Extract the (x, y) coordinate from the center of the cell holding the provided text.  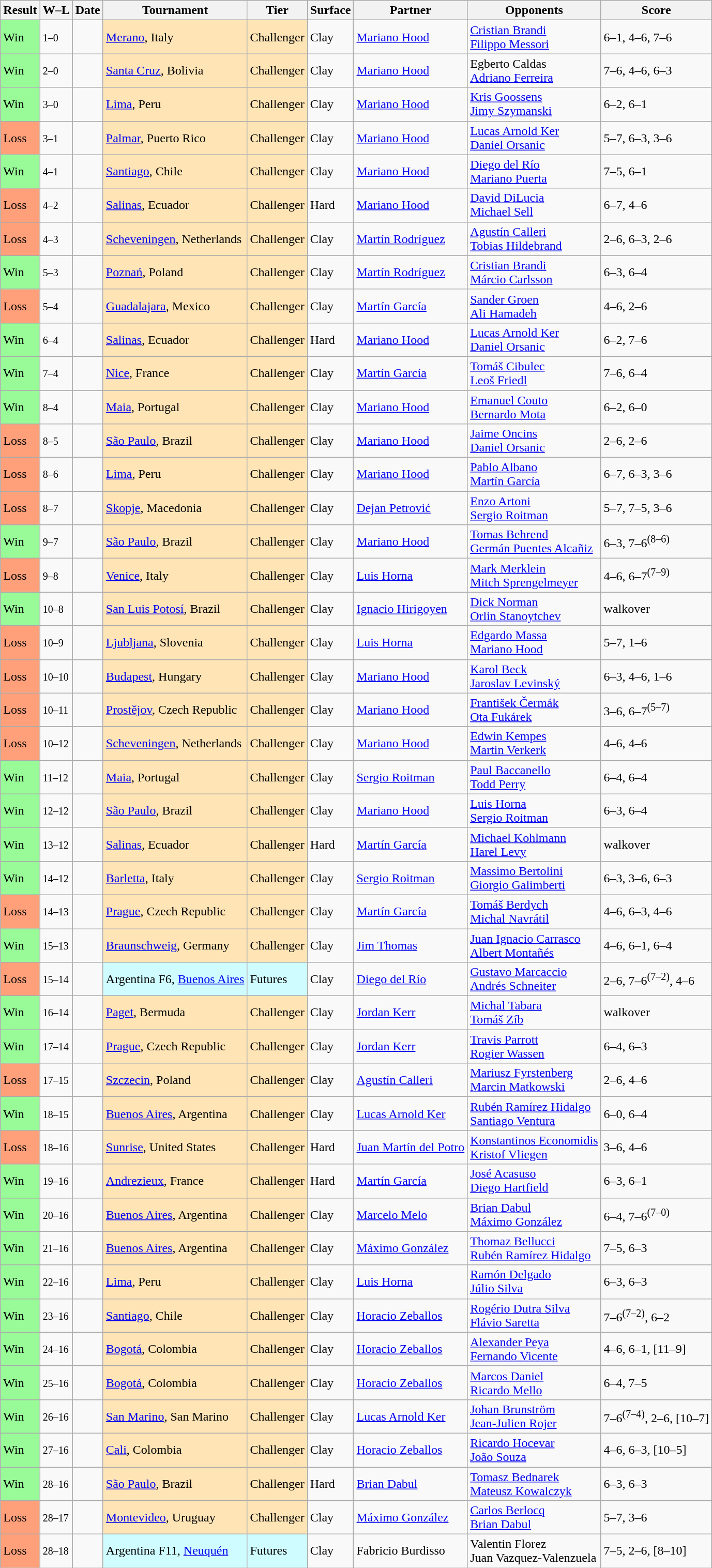
7–5, 2–6, [8–10] (656, 1551)
Luis Horna Sergio Roitman (534, 811)
2–0 (56, 70)
Jim Thomas (411, 945)
23–16 (56, 1316)
6–4 (56, 339)
Kris Goossens Jimy Szymanski (534, 104)
3–1 (56, 138)
Poznań, Poland (175, 272)
24–16 (56, 1349)
7–6(7–4), 2–6, [10–7] (656, 1416)
Szczecin, Poland (175, 1080)
Prostějov, Czech Republic (175, 710)
2–6, 4–6 (656, 1080)
Merano, Italy (175, 37)
5–7, 3–6 (656, 1517)
Marcos Daniel Ricardo Mello (534, 1383)
5–7, 1–6 (656, 642)
Michael Kohlmann Harel Levy (534, 844)
3–6, 4–6 (656, 1147)
Juan Martín del Potro (411, 1147)
Guadalajara, Mexico (175, 306)
4–6, 6–3, 4–6 (656, 911)
Juan Ignacio Carrasco Albert Montañés (534, 945)
6–2, 6–0 (656, 406)
Cristian Brandi Márcio Carlsson (534, 272)
6–7, 6–3, 3–6 (656, 475)
Tomasz Bednarek Mateusz Kowalczyk (534, 1483)
4–6, 6–1, [11–9] (656, 1349)
Ignacio Hirigoyen (411, 609)
2–6, 2–6 (656, 441)
4–6, 4–6 (656, 744)
José Acasuso Diego Hartfield (534, 1181)
Emanuel Couto Bernardo Mota (534, 406)
6–2, 7–6 (656, 339)
Rogério Dutra Silva Flávio Saretta (534, 1316)
6–4, 7–6(7–0) (656, 1214)
Paget, Bermuda (175, 1013)
20–16 (56, 1214)
7–5, 6–3 (656, 1248)
Edgardo Massa Mariano Hood (534, 642)
15–13 (56, 945)
10–10 (56, 676)
10–12 (56, 744)
Nice, France (175, 373)
28–17 (56, 1517)
Venice, Italy (175, 575)
Budapest, Hungary (175, 676)
8–5 (56, 441)
2–6, 6–3, 2–6 (656, 239)
17–15 (56, 1080)
7–6, 6–4 (656, 373)
8–6 (56, 475)
Argentina F11, Neuquén (175, 1551)
Edwin Kempes Martin Verkerk (534, 744)
Johan Brunström Jean-Julien Rojer (534, 1416)
6–3, 3–6, 6–3 (656, 878)
6–4, 6–3 (656, 1047)
12–12 (56, 811)
Mariusz Fyrstenberg Marcin Matkowski (534, 1080)
1–0 (56, 37)
Tomáš Cibulec Leoš Friedl (534, 373)
14–13 (56, 911)
Sander Groen Ali Hamadeh (534, 306)
27–16 (56, 1450)
5–4 (56, 306)
8–4 (56, 406)
Travis Parrott Rogier Wassen (534, 1047)
6–1, 4–6, 7–6 (656, 37)
14–12 (56, 878)
5–7, 6–3, 3–6 (656, 138)
Diego del Río (411, 979)
6–3, 4–6, 1–6 (656, 676)
4–6, 6–7(7–9) (656, 575)
Braunschweig, Germany (175, 945)
Valentin Florez Juan Vazquez-Valenzuela (534, 1551)
San Marino, San Marino (175, 1416)
8–7 (56, 508)
6–7, 4–6 (656, 205)
Brian Dabul (411, 1483)
Tournament (175, 10)
František Čermák Ota Fukárek (534, 710)
10–9 (56, 642)
Dick Norman Orlin Stanoytchev (534, 609)
Alexander Peya Fernando Vicente (534, 1349)
6–2, 6–1 (656, 104)
19–16 (56, 1181)
Tier (277, 10)
6–4, 7–5 (656, 1383)
28–18 (56, 1551)
9–8 (56, 575)
Barletta, Italy (175, 878)
6–0, 6–4 (656, 1114)
Mark Merklein Mitch Sprengelmeyer (534, 575)
Cali, Colombia (175, 1450)
18–15 (56, 1114)
Ljubljana, Slovenia (175, 642)
Brian Dabul Máximo González (534, 1214)
10–8 (56, 609)
5–3 (56, 272)
Enzo Artoni Sergio Roitman (534, 508)
Andrezieux, France (175, 1181)
Montevideo, Uruguay (175, 1517)
Result (20, 10)
2–6, 7–6(7–2), 4–6 (656, 979)
7–6(7–2), 6–2 (656, 1316)
Konstantinos Economidis Kristof Vliegen (534, 1147)
Pablo Albano Martín García (534, 475)
Santa Cruz, Bolivia (175, 70)
Score (656, 10)
22–16 (56, 1281)
Carlos Berlocq Brian Dabul (534, 1517)
7–5, 6–1 (656, 172)
San Luis Potosí, Brazil (175, 609)
Ramón Delgado Júlio Silva (534, 1281)
17–14 (56, 1047)
Surface (330, 10)
Egberto Caldas Adriano Ferreira (534, 70)
4–3 (56, 239)
7–4 (56, 373)
4–6, 2–6 (656, 306)
3–0 (56, 104)
David DiLucia Michael Sell (534, 205)
Palmar, Puerto Rico (175, 138)
4–2 (56, 205)
W–L (56, 10)
Jaime Oncins Daniel Orsanic (534, 441)
Date (88, 10)
Partner (411, 10)
21–16 (56, 1248)
Tomas Behrend Germán Puentes Alcañiz (534, 542)
Fabricio Burdisso (411, 1551)
6–3, 7–6(8–6) (656, 542)
Massimo Bertolini Giorgio Galimberti (534, 878)
4–1 (56, 172)
25–16 (56, 1383)
Paul Baccanello Todd Perry (534, 777)
Michal Tabara Tomáš Zíb (534, 1013)
Opponents (534, 10)
16–14 (56, 1013)
Thomaz Bellucci Rubén Ramírez Hidalgo (534, 1248)
Diego del Río Mariano Puerta (534, 172)
Cristian Brandi Filippo Messori (534, 37)
15–14 (56, 979)
Argentina F6, Buenos Aires (175, 979)
Skopje, Macedonia (175, 508)
Dejan Petrović (411, 508)
4–6, 6–1, 6–4 (656, 945)
Agustín Calleri Tobias Hildebrand (534, 239)
11–12 (56, 777)
28–16 (56, 1483)
4–6, 6–3, [10–5] (656, 1450)
13–12 (56, 844)
Ricardo Hocevar João Souza (534, 1450)
Agustín Calleri (411, 1080)
Gustavo Marcaccio Andrés Schneiter (534, 979)
26–16 (56, 1416)
Rubén Ramírez Hidalgo Santiago Ventura (534, 1114)
18–16 (56, 1147)
7–6, 4–6, 6–3 (656, 70)
6–4, 6–4 (656, 777)
Tomáš Berdych Michal Navrátil (534, 911)
Marcelo Melo (411, 1214)
5–7, 7–5, 3–6 (656, 508)
9–7 (56, 542)
6–3, 6–1 (656, 1181)
3–6, 6–7(5–7) (656, 710)
Karol Beck Jaroslav Levinský (534, 676)
10–11 (56, 710)
Sunrise, United States (175, 1147)
